Pinpoint the cell where the given text exists, returning its [x, y] midpoint coordinate. 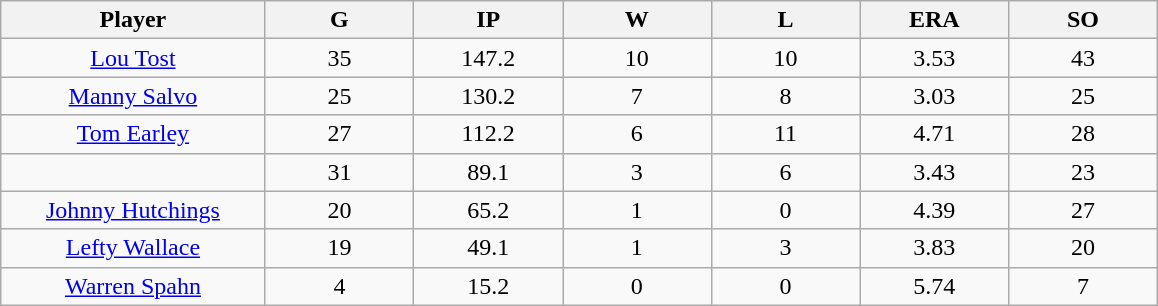
4.39 [934, 210]
SO [1084, 20]
3.83 [934, 248]
65.2 [488, 210]
Johnny Hutchings [133, 210]
Warren Spahn [133, 286]
130.2 [488, 96]
ERA [934, 20]
IP [488, 20]
8 [786, 96]
Manny Salvo [133, 96]
4 [340, 286]
3.53 [934, 58]
23 [1084, 172]
35 [340, 58]
Lefty Wallace [133, 248]
112.2 [488, 134]
3.03 [934, 96]
L [786, 20]
4.71 [934, 134]
W [636, 20]
28 [1084, 134]
3.43 [934, 172]
31 [340, 172]
15.2 [488, 286]
11 [786, 134]
Player [133, 20]
19 [340, 248]
43 [1084, 58]
Tom Earley [133, 134]
G [340, 20]
89.1 [488, 172]
Lou Tost [133, 58]
49.1 [488, 248]
147.2 [488, 58]
5.74 [934, 286]
